Extract the [X, Y] coordinate from the center of the cell holding the provided text.  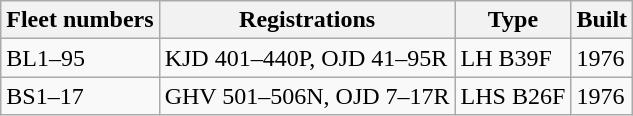
BL1–95 [80, 58]
KJD 401–440P, OJD 41–95R [307, 58]
Type [513, 20]
LH B39F [513, 58]
BS1–17 [80, 96]
Registrations [307, 20]
Fleet numbers [80, 20]
Built [602, 20]
GHV 501–506N, OJD 7–17R [307, 96]
LHS B26F [513, 96]
